Return the (X, Y) coordinate for the center point of the cell that contains the specified text.  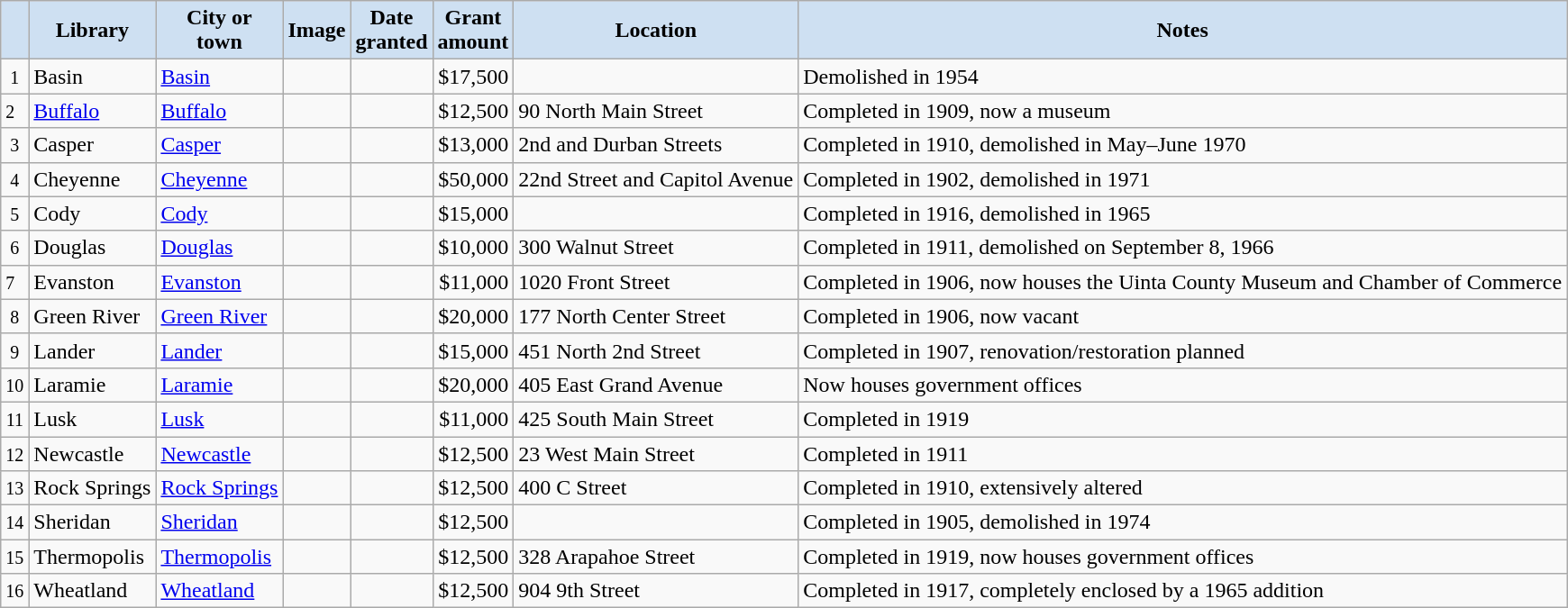
$17,500 (473, 77)
6 (14, 248)
1020 Front Street (656, 282)
5 (14, 213)
Library (92, 31)
Completed in 1919 (1182, 419)
23 West Main Street (656, 453)
Completed in 1910, extensively altered (1182, 488)
2nd and Durban Streets (656, 145)
14 (14, 522)
1 (14, 77)
425 South Main Street (656, 419)
Notes (1182, 31)
Image (317, 31)
Completed in 1906, now vacant (1182, 316)
15 (14, 557)
7 (14, 282)
Completed in 1902, demolished in 1971 (1182, 179)
13 (14, 488)
904 9th Street (656, 591)
Grantamount (473, 31)
Completed in 1905, demolished in 1974 (1182, 522)
Completed in 1906, now houses the Uinta County Museum and Chamber of Commerce (1182, 282)
$50,000 (473, 179)
328 Arapahoe Street (656, 557)
Completed in 1911, demolished on September 8, 1966 (1182, 248)
Completed in 1910, demolished in May–June 1970 (1182, 145)
Completed in 1909, now a museum (1182, 111)
Completed in 1917, completely enclosed by a 1965 addition (1182, 591)
Completed in 1911 (1182, 453)
Location (656, 31)
405 East Grand Avenue (656, 385)
Completed in 1916, demolished in 1965 (1182, 213)
4 (14, 179)
451 North 2nd Street (656, 350)
11 (14, 419)
9 (14, 350)
2 (14, 111)
3 (14, 145)
Completed in 1919, now houses government offices (1182, 557)
Demolished in 1954 (1182, 77)
177 North Center Street (656, 316)
8 (14, 316)
16 (14, 591)
City ortown (220, 31)
90 North Main Street (656, 111)
Now houses government offices (1182, 385)
400 C Street (656, 488)
22nd Street and Capitol Avenue (656, 179)
10 (14, 385)
300 Walnut Street (656, 248)
$10,000 (473, 248)
$13,000 (473, 145)
12 (14, 453)
Dategranted (391, 31)
Completed in 1907, renovation/restoration planned (1182, 350)
